Return [X, Y] of the center of cell containing provided text 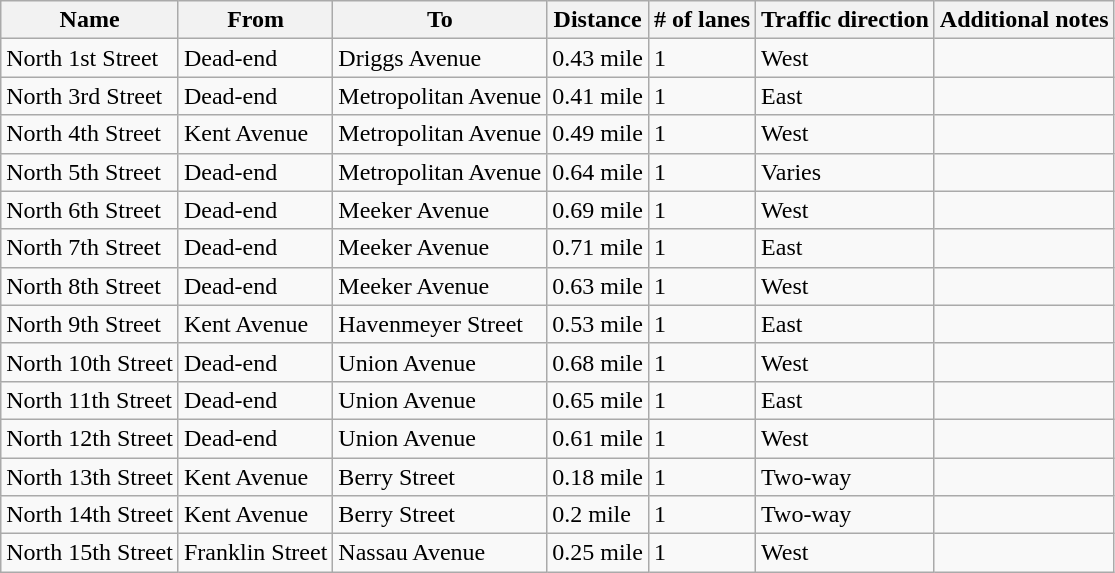
North 6th Street [90, 210]
0.49 mile [598, 134]
Additional notes [1024, 20]
Name [90, 20]
0.25 mile [598, 553]
North 5th Street [90, 172]
0.63 mile [598, 286]
0.69 mile [598, 210]
North 10th Street [90, 362]
Franklin Street [255, 553]
Driggs Avenue [440, 58]
North 14th Street [90, 515]
0.18 mile [598, 477]
To [440, 20]
North 12th Street [90, 438]
0.61 mile [598, 438]
North 7th Street [90, 248]
North 1st Street [90, 58]
Havenmeyer Street [440, 324]
0.68 mile [598, 362]
0.64 mile [598, 172]
North 9th Street [90, 324]
Traffic direction [846, 20]
North 11th Street [90, 400]
0.2 mile [598, 515]
North 4th Street [90, 134]
Varies [846, 172]
North 15th Street [90, 553]
North 3rd Street [90, 96]
From [255, 20]
0.41 mile [598, 96]
0.53 mile [598, 324]
Nassau Avenue [440, 553]
Distance [598, 20]
0.43 mile [598, 58]
# of lanes [702, 20]
North 13th Street [90, 477]
0.65 mile [598, 400]
North 8th Street [90, 286]
0.71 mile [598, 248]
